Return (x, y) of the center of cell containing provided text 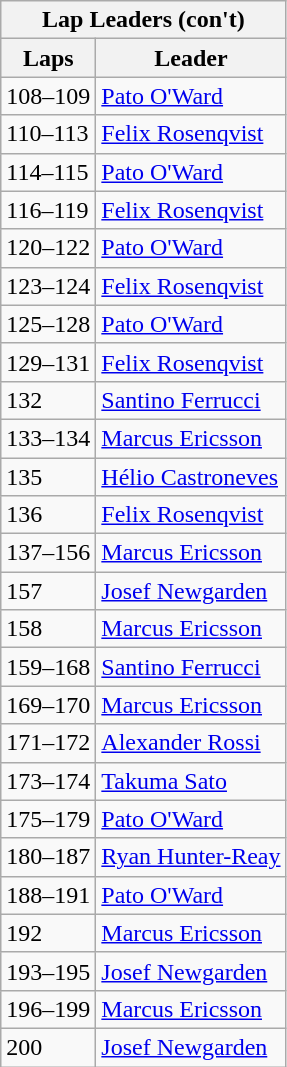
193–195 (48, 971)
171–172 (48, 743)
136 (48, 515)
116–119 (48, 210)
108–109 (48, 96)
200 (48, 1047)
157 (48, 591)
137–156 (48, 553)
114–115 (48, 172)
129–131 (48, 362)
Laps (48, 58)
158 (48, 629)
120–122 (48, 248)
169–170 (48, 705)
175–179 (48, 819)
173–174 (48, 781)
Alexander Rossi (191, 743)
132 (48, 400)
110–113 (48, 134)
Leader (191, 58)
Ryan Hunter-Reay (191, 857)
196–199 (48, 1009)
180–187 (48, 857)
188–191 (48, 895)
159–168 (48, 667)
Takuma Sato (191, 781)
125–128 (48, 324)
135 (48, 477)
192 (48, 933)
123–124 (48, 286)
133–134 (48, 438)
Hélio Castroneves (191, 477)
Lap Leaders (con't) (144, 20)
